Detect which cell encompasses the target text, then output its (x, y) center coordinate. 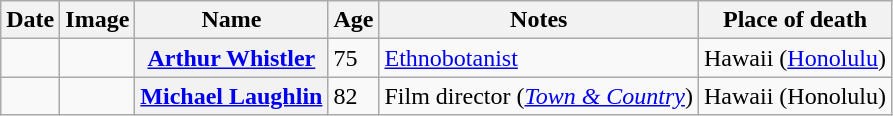
Michael Laughlin (232, 96)
Name (232, 20)
Notes (539, 20)
Age (354, 20)
Image (98, 20)
Ethnobotanist (539, 58)
Date (30, 20)
Arthur Whistler (232, 58)
75 (354, 58)
Place of death (796, 20)
82 (354, 96)
Film director (Town & Country) (539, 96)
